Output the (x, y) coordinate of the center of the cell containing the given text.  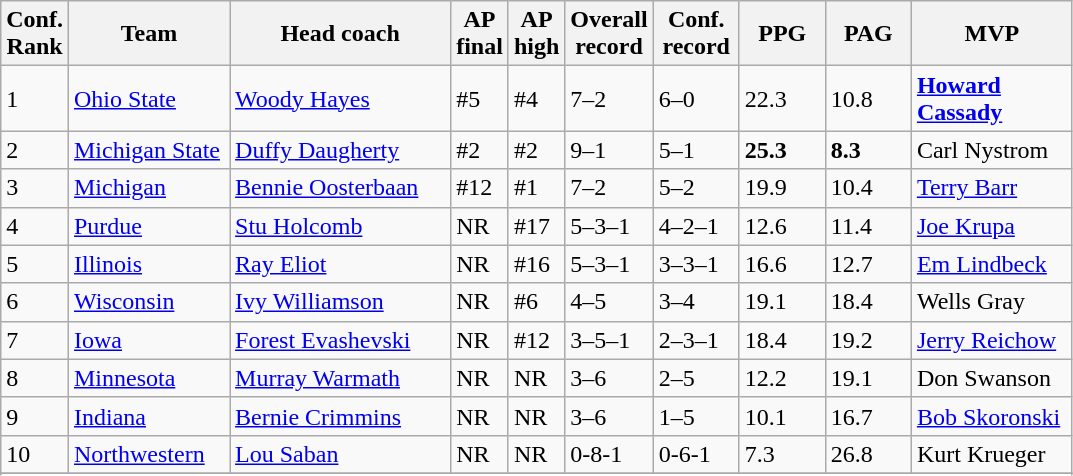
#1 (536, 188)
Howard Cassady (992, 98)
Ray Eliot (340, 264)
25.3 (782, 150)
Michigan (148, 188)
Don Swanson (992, 378)
Indiana (148, 416)
3–4 (696, 302)
#16 (536, 264)
AP final (480, 34)
5 (35, 264)
Northwestern (148, 454)
5–2 (696, 188)
0-8-1 (609, 454)
16.6 (782, 264)
Wisconsin (148, 302)
Ivy Williamson (340, 302)
#17 (536, 226)
Purdue (148, 226)
Stu Holcomb (340, 226)
#6 (536, 302)
Minnesota (148, 378)
Woody Hayes (340, 98)
16.7 (868, 416)
Bennie Oosterbaan (340, 188)
2 (35, 150)
11.4 (868, 226)
PAG (868, 34)
Kurt Krueger (992, 454)
Conf. record (696, 34)
Em Lindbeck (992, 264)
22.3 (782, 98)
2–3–1 (696, 340)
MVP (992, 34)
Overall record (609, 34)
Conf. Rank (35, 34)
3–3–1 (696, 264)
Michigan State (148, 150)
#5 (480, 98)
Lou Saban (340, 454)
Murray Warmath (340, 378)
Jerry Reichow (992, 340)
12.2 (782, 378)
19.9 (782, 188)
5–1 (696, 150)
12.7 (868, 264)
10.8 (868, 98)
AP high (536, 34)
Forest Evashevski (340, 340)
9–1 (609, 150)
10.4 (868, 188)
#4 (536, 98)
10 (35, 454)
1–5 (696, 416)
4 (35, 226)
8 (35, 378)
6–0 (696, 98)
Duffy Daugherty (340, 150)
Wells Gray (992, 302)
PPG (782, 34)
0-6-1 (696, 454)
12.6 (782, 226)
10.1 (782, 416)
19.2 (868, 340)
4–2–1 (696, 226)
Illinois (148, 264)
Head coach (340, 34)
Carl Nystrom (992, 150)
Bernie Crimmins (340, 416)
7.3 (782, 454)
2–5 (696, 378)
1 (35, 98)
Ohio State (148, 98)
6 (35, 302)
Iowa (148, 340)
Terry Barr (992, 188)
3 (35, 188)
26.8 (868, 454)
7 (35, 340)
3–5–1 (609, 340)
Bob Skoronski (992, 416)
Joe Krupa (992, 226)
Team (148, 34)
9 (35, 416)
8.3 (868, 150)
4–5 (609, 302)
